Find where the given text appears and provide that cell's center as [x, y] coordinate. 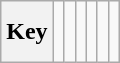
Key [27, 32]
